Extract the (X, Y) coordinate from the center of the cell holding the provided text.  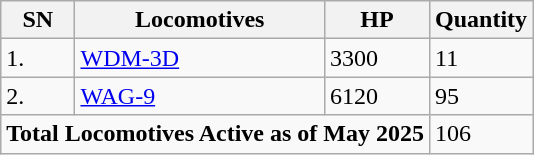
106 (482, 134)
2. (38, 96)
WAG-9 (200, 96)
HP (378, 20)
95 (482, 96)
11 (482, 58)
SN (38, 20)
WDM-3D (200, 58)
Locomotives (200, 20)
Quantity (482, 20)
1. (38, 58)
3300 (378, 58)
Total Locomotives Active as of May 2025 (216, 134)
6120 (378, 96)
